Return the [x, y] coordinate for the center point of the cell that contains the specified text.  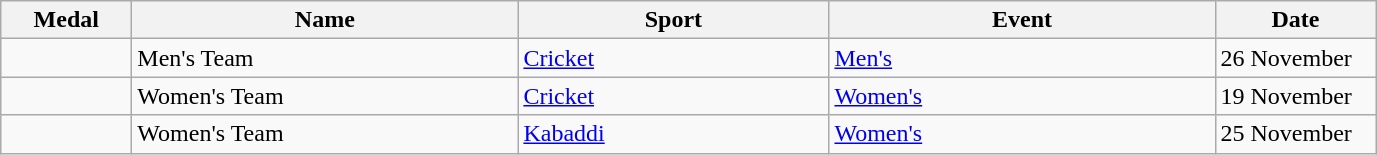
Medal [66, 20]
Men's [1022, 58]
Event [1022, 20]
Men's Team [325, 58]
19 November [1296, 96]
Date [1296, 20]
25 November [1296, 134]
Name [325, 20]
Sport [674, 20]
Kabaddi [674, 134]
26 November [1296, 58]
